Find where the given text appears and provide that cell's center as (x, y) coordinate. 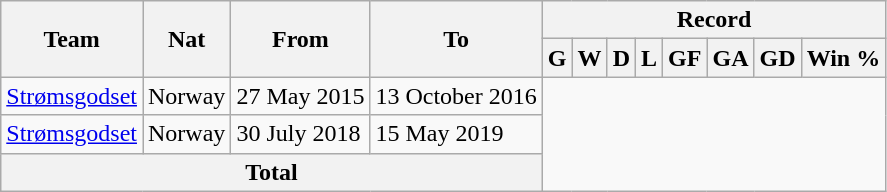
15 May 2019 (456, 134)
Win % (844, 58)
GD (778, 58)
GA (730, 58)
Nat (186, 39)
W (590, 58)
D (621, 58)
Team (72, 39)
GF (685, 58)
To (456, 39)
Record (714, 20)
L (650, 58)
Total (272, 172)
G (557, 58)
From (300, 39)
30 July 2018 (300, 134)
27 May 2015 (300, 96)
13 October 2016 (456, 96)
